Detect which cell encompasses the target text, then output its [X, Y] center coordinate. 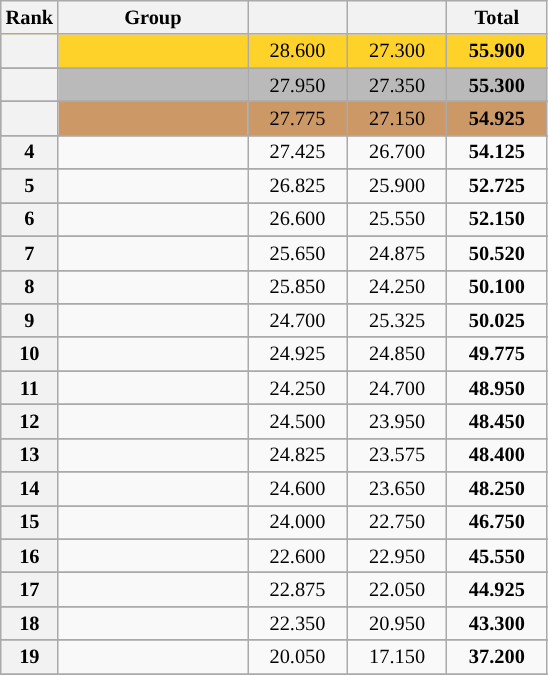
26.600 [298, 219]
25.550 [397, 219]
23.950 [397, 421]
48.400 [497, 455]
Total [497, 17]
49.775 [497, 354]
55.900 [497, 51]
13 [30, 455]
6 [30, 219]
20.950 [397, 623]
28.600 [298, 51]
8 [30, 287]
22.875 [298, 589]
44.925 [497, 589]
26.700 [397, 152]
24.500 [298, 421]
5 [30, 186]
25.850 [298, 287]
48.250 [497, 489]
17 [30, 589]
25.650 [298, 253]
48.950 [497, 388]
10 [30, 354]
19 [30, 657]
24.875 [397, 253]
22.350 [298, 623]
Group [153, 17]
54.925 [497, 118]
22.600 [298, 556]
24.600 [298, 489]
52.725 [497, 186]
11 [30, 388]
27.150 [397, 118]
50.520 [497, 253]
22.050 [397, 589]
55.300 [497, 85]
7 [30, 253]
37.200 [497, 657]
Rank [30, 17]
48.450 [497, 421]
27.300 [397, 51]
17.150 [397, 657]
12 [30, 421]
27.775 [298, 118]
50.100 [497, 287]
18 [30, 623]
20.050 [298, 657]
9 [30, 320]
23.650 [397, 489]
25.900 [397, 186]
23.575 [397, 455]
27.350 [397, 85]
15 [30, 522]
52.150 [497, 219]
16 [30, 556]
25.325 [397, 320]
24.825 [298, 455]
24.925 [298, 354]
43.300 [497, 623]
26.825 [298, 186]
50.025 [497, 320]
4 [30, 152]
54.125 [497, 152]
27.425 [298, 152]
45.550 [497, 556]
22.750 [397, 522]
24.850 [397, 354]
22.950 [397, 556]
24.000 [298, 522]
14 [30, 489]
27.950 [298, 85]
46.750 [497, 522]
